Extract the (X, Y) coordinate from the center of the cell holding the provided text.  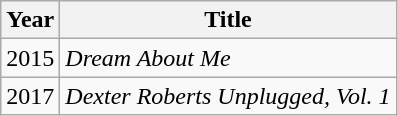
Dream About Me (228, 58)
Year (30, 20)
Dexter Roberts Unplugged, Vol. 1 (228, 96)
2015 (30, 58)
Title (228, 20)
2017 (30, 96)
